Detect which cell encompasses the target text, then output its [X, Y] center coordinate. 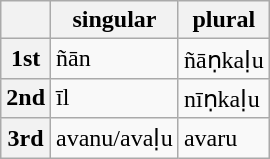
plural [224, 20]
3rd [26, 138]
2nd [26, 98]
1st [26, 59]
nīṇkaḷu [224, 98]
avaru [224, 138]
ñān [115, 59]
avanu/avaḷu [115, 138]
singular [115, 20]
īl [115, 98]
ñāṇkaḷu [224, 59]
